Locate the cell with the specified text and output its [x, y] center coordinate. 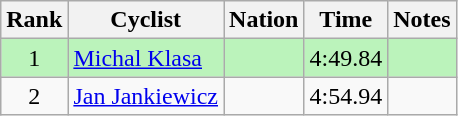
Rank [34, 20]
Time [346, 20]
4:49.84 [346, 58]
Jan Jankiewicz [146, 96]
Notes [422, 20]
4:54.94 [346, 96]
Michal Klasa [146, 58]
Nation [264, 20]
Cyclist [146, 20]
2 [34, 96]
1 [34, 58]
